Return (X, Y) of the center of cell containing provided text 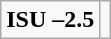
ISU –2.5 (50, 19)
